Extract the (X, Y) coordinate from the center of the cell holding the provided text.  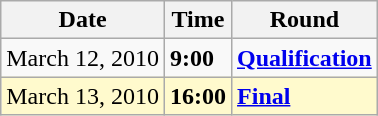
Qualification (305, 58)
Final (305, 96)
Date (83, 20)
March 13, 2010 (83, 96)
Time (198, 20)
16:00 (198, 96)
March 12, 2010 (83, 58)
9:00 (198, 58)
Round (305, 20)
